From the cell containing the given text, extract its center point as [X, Y] coordinate. 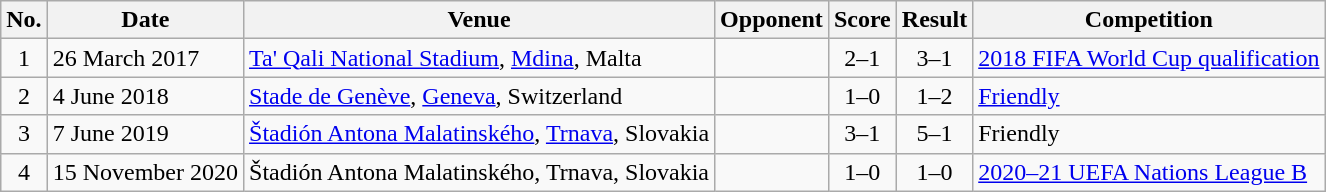
Date [145, 20]
3 [24, 134]
Score [862, 20]
Opponent [772, 20]
1 [24, 58]
26 March 2017 [145, 58]
2–1 [862, 58]
7 June 2019 [145, 134]
No. [24, 20]
Venue [480, 20]
Stade de Genève, Geneva, Switzerland [480, 96]
5–1 [934, 134]
Competition [1149, 20]
1–2 [934, 96]
2018 FIFA World Cup qualification [1149, 58]
2020–21 UEFA Nations League B [1149, 172]
15 November 2020 [145, 172]
4 [24, 172]
Ta' Qali National Stadium, Mdina, Malta [480, 58]
Result [934, 20]
4 June 2018 [145, 96]
2 [24, 96]
